Identify which cell holds the provided text, then report its (X, Y) central coordinate. 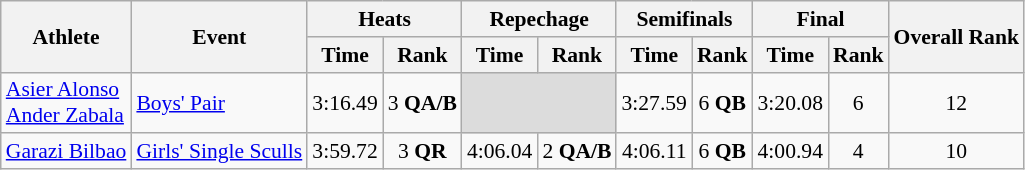
Event (219, 36)
3 QR (422, 152)
Heats (384, 19)
3:20.08 (790, 102)
Garazi Bilbao (66, 152)
4:06.04 (500, 152)
4:06.11 (654, 152)
Asier AlonsoAnder Zabala (66, 102)
3:59.72 (344, 152)
Girls' Single Sculls (219, 152)
Repechage (540, 19)
6 (858, 102)
Overall Rank (956, 36)
Athlete (66, 36)
2 QA/B (576, 152)
Final (821, 19)
Boys' Pair (219, 102)
10 (956, 152)
Semifinals (684, 19)
12 (956, 102)
3:27.59 (654, 102)
3 QA/B (422, 102)
4:00.94 (790, 152)
4 (858, 152)
3:16.49 (344, 102)
